For the text-containing cell, return its midpoint in (x, y) coordinate format. 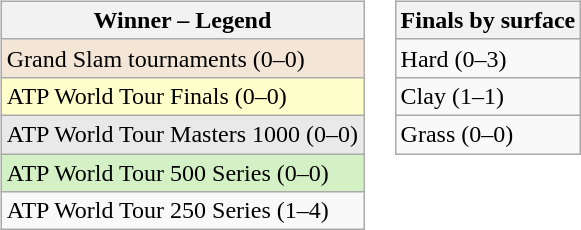
ATP World Tour Masters 1000 (0–0) (182, 134)
ATP World Tour 500 Series (0–0) (182, 173)
ATP World Tour 250 Series (1–4) (182, 211)
ATP World Tour Finals (0–0) (182, 96)
Finals by surface (488, 20)
Winner – Legend (182, 20)
Grand Slam tournaments (0–0) (182, 58)
Grass (0–0) (488, 134)
Hard (0–3) (488, 58)
Clay (1–1) (488, 96)
